Determine the (x, y) coordinate at the center of the cell enclosing the given text.  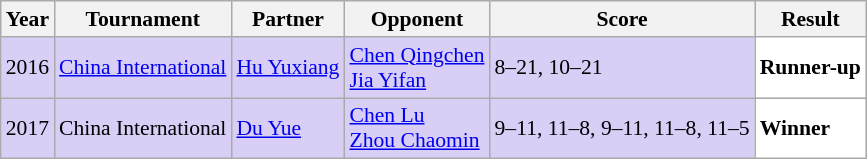
Partner (288, 19)
Score (622, 19)
Tournament (142, 19)
Chen Qingchen Jia Yifan (416, 68)
Opponent (416, 19)
2017 (28, 128)
Result (810, 19)
9–11, 11–8, 9–11, 11–8, 11–5 (622, 128)
Chen Lu Zhou Chaomin (416, 128)
Year (28, 19)
8–21, 10–21 (622, 68)
Winner (810, 128)
Du Yue (288, 128)
Runner-up (810, 68)
Hu Yuxiang (288, 68)
2016 (28, 68)
